Capture the cell that displays the provided text and extract its [x, y] central coordinate. 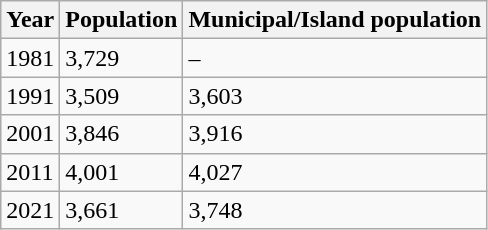
1981 [30, 58]
3,603 [335, 96]
2021 [30, 210]
2001 [30, 134]
2011 [30, 172]
3,729 [122, 58]
3,916 [335, 134]
– [335, 58]
4,001 [122, 172]
4,027 [335, 172]
Municipal/Island population [335, 20]
3,748 [335, 210]
3,509 [122, 96]
3,846 [122, 134]
Year [30, 20]
Population [122, 20]
3,661 [122, 210]
1991 [30, 96]
